Scan for the cell matching the given text and deliver its (X, Y) coordinate at center. 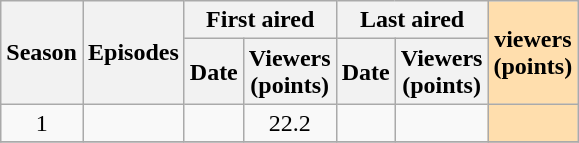
viewers (points) (533, 52)
First aired (260, 20)
22.2 (290, 123)
Last aired (412, 20)
1 (42, 123)
Episodes (133, 52)
Season (42, 52)
